Return (x, y) of the center of cell containing provided text 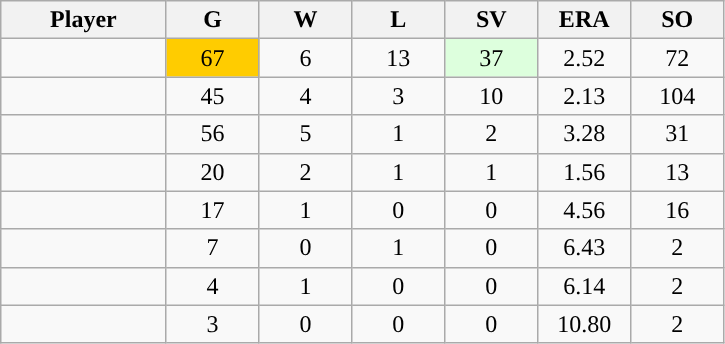
W (306, 20)
2.52 (584, 58)
6.43 (584, 248)
37 (492, 58)
67 (212, 58)
ERA (584, 20)
16 (678, 210)
45 (212, 96)
6 (306, 58)
L (398, 20)
7 (212, 248)
1.56 (584, 172)
SO (678, 20)
SV (492, 20)
6.14 (584, 286)
4.56 (584, 210)
2.13 (584, 96)
20 (212, 172)
3.28 (584, 134)
31 (678, 134)
G (212, 20)
5 (306, 134)
104 (678, 96)
17 (212, 210)
10.80 (584, 324)
10 (492, 96)
Player (84, 20)
72 (678, 58)
56 (212, 134)
